Search for the cell housing the specified text and yield its (X, Y) center coordinate. 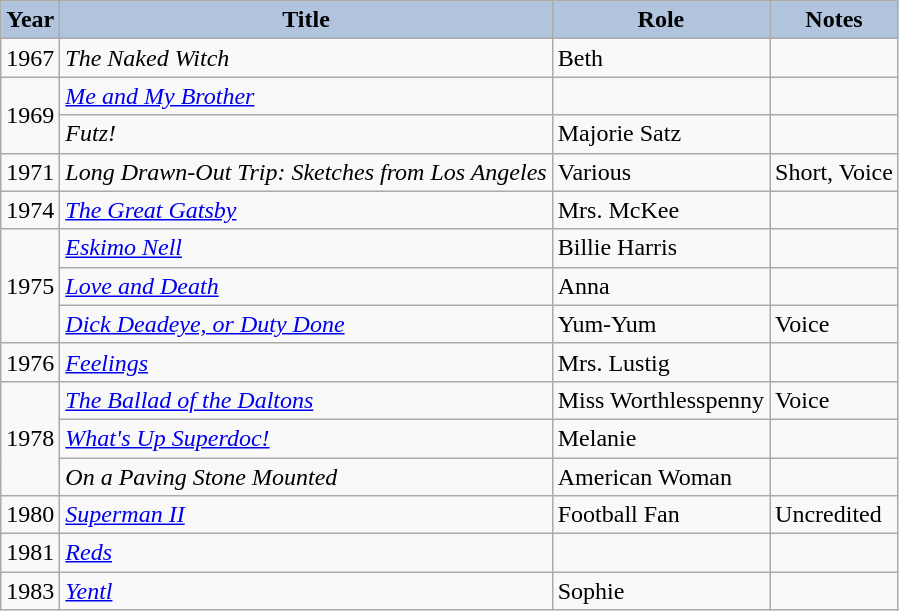
The Great Gatsby (306, 210)
1969 (30, 115)
Various (660, 172)
Yum-Yum (660, 324)
Anna (660, 286)
Football Fan (660, 515)
Title (306, 20)
1967 (30, 58)
The Ballad of the Daltons (306, 400)
Miss Worthlesspenny (660, 400)
Me and My Brother (306, 96)
Dick Deadeye, or Duty Done (306, 324)
1981 (30, 553)
Eskimo Nell (306, 248)
Year (30, 20)
Role (660, 20)
1974 (30, 210)
Feelings (306, 362)
Long Drawn-Out Trip: Sketches from Los Angeles (306, 172)
Love and Death (306, 286)
1976 (30, 362)
Beth (660, 58)
The Naked Witch (306, 58)
Billie Harris (660, 248)
Majorie Satz (660, 134)
1980 (30, 515)
1971 (30, 172)
American Woman (660, 477)
On a Paving Stone Mounted (306, 477)
Uncredited (834, 515)
Sophie (660, 591)
Reds (306, 553)
Superman II (306, 515)
Melanie (660, 438)
Yentl (306, 591)
Mrs. Lustig (660, 362)
1978 (30, 438)
1983 (30, 591)
Futz! (306, 134)
Notes (834, 20)
Short, Voice (834, 172)
What's Up Superdoc! (306, 438)
Mrs. McKee (660, 210)
1975 (30, 286)
